Return the (x, y) coordinate for the center point of the cell that contains the specified text.  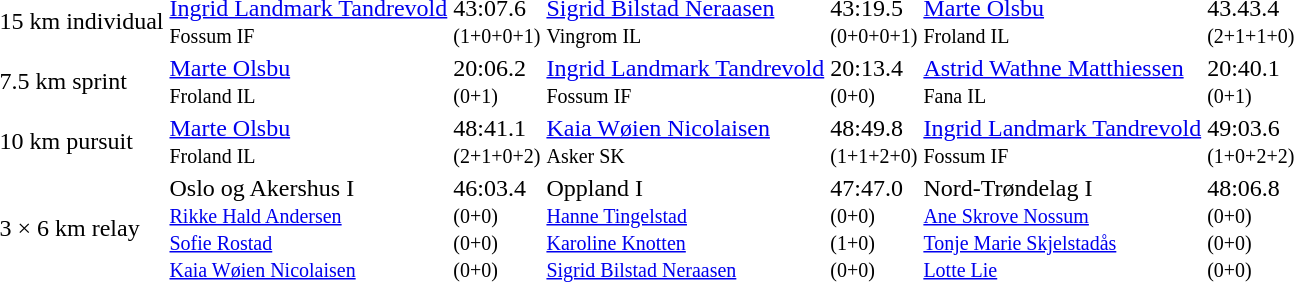
Kaia Wøien NicolaisenAsker SK (686, 142)
20:06.2(0+1) (497, 82)
48:49.8(1+1+2+0) (874, 142)
48:41.1(2+1+0+2) (497, 142)
Astrid Wathne MatthiessenFana IL (1062, 82)
20:13.4(0+0) (874, 82)
